Search for the cell housing the specified text and yield its (X, Y) center coordinate. 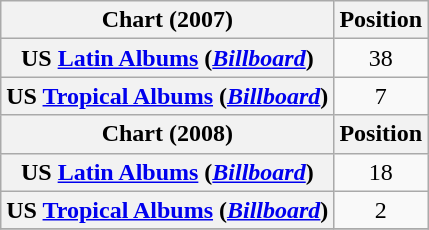
2 (381, 210)
Chart (2007) (168, 20)
38 (381, 58)
7 (381, 96)
18 (381, 172)
Chart (2008) (168, 134)
